Identify which cell holds the provided text, then report its (x, y) central coordinate. 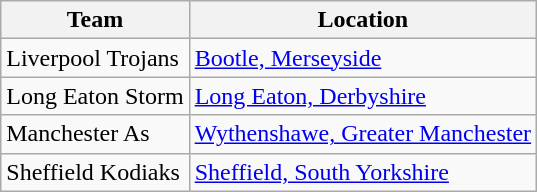
Long Eaton, Derbyshire (362, 96)
Long Eaton Storm (95, 96)
Team (95, 20)
Wythenshawe, Greater Manchester (362, 134)
Sheffield, South Yorkshire (362, 172)
Location (362, 20)
Manchester As (95, 134)
Bootle, Merseyside (362, 58)
Liverpool Trojans (95, 58)
Sheffield Kodiaks (95, 172)
